Capture the cell that displays the provided text and extract its (X, Y) central coordinate. 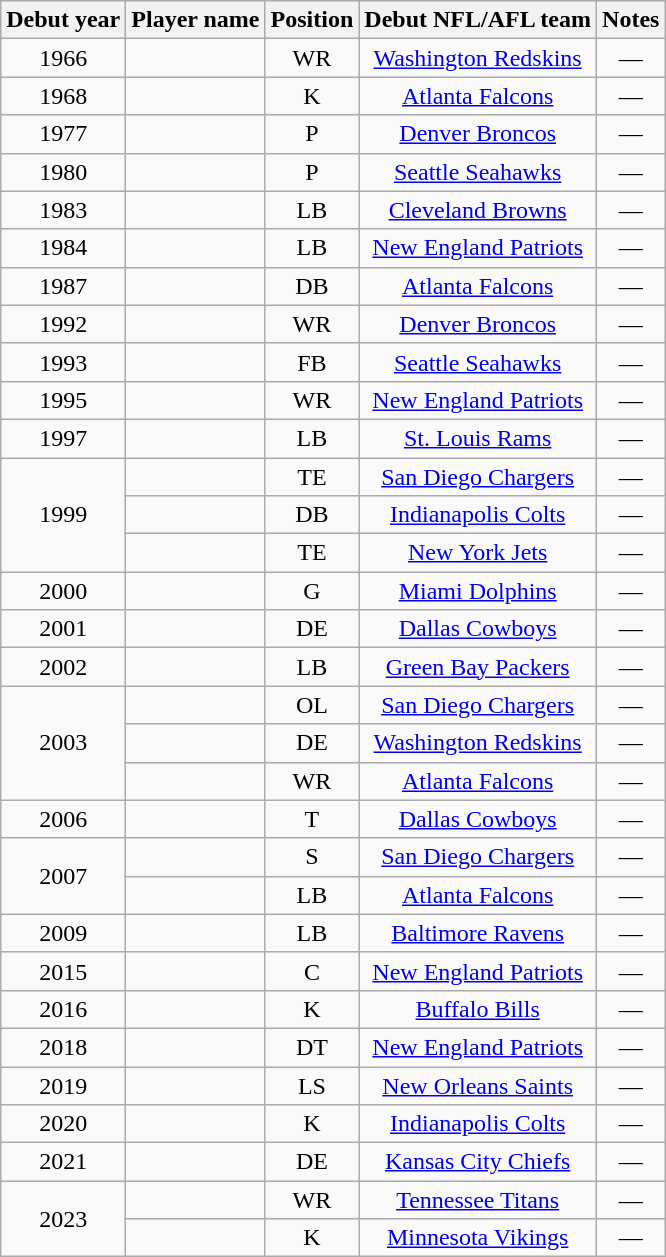
1977 (64, 134)
2003 (64, 743)
2020 (64, 1124)
Tennessee Titans (478, 1200)
OL (312, 705)
St. Louis Rams (478, 438)
C (312, 971)
FB (312, 362)
1984 (64, 248)
2009 (64, 933)
Cleveland Browns (478, 210)
2006 (64, 819)
Player name (196, 20)
1980 (64, 172)
Minnesota Vikings (478, 1238)
Notes (631, 20)
2016 (64, 1009)
New York Jets (478, 553)
Kansas City Chiefs (478, 1162)
Debut year (64, 20)
1999 (64, 515)
1997 (64, 438)
2021 (64, 1162)
1995 (64, 400)
2001 (64, 629)
Position (312, 20)
2023 (64, 1219)
New Orleans Saints (478, 1085)
Miami Dolphins (478, 591)
Green Bay Packers (478, 667)
Debut NFL/AFL team (478, 20)
S (312, 857)
1968 (64, 96)
1966 (64, 58)
2018 (64, 1047)
2002 (64, 667)
2019 (64, 1085)
2007 (64, 876)
1987 (64, 286)
1992 (64, 324)
T (312, 819)
DT (312, 1047)
Baltimore Ravens (478, 933)
1993 (64, 362)
LS (312, 1085)
Buffalo Bills (478, 1009)
2000 (64, 591)
G (312, 591)
1983 (64, 210)
2015 (64, 971)
